Provide the (x, y) coordinate of the cell's center where the given text is located.  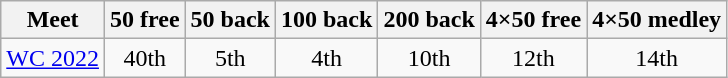
100 back (326, 20)
14th (657, 58)
WC 2022 (53, 58)
4th (326, 58)
50 free (144, 20)
50 back (230, 20)
40th (144, 58)
5th (230, 58)
4×50 free (533, 20)
Meet (53, 20)
12th (533, 58)
200 back (429, 20)
10th (429, 58)
4×50 medley (657, 20)
